Identify which cell holds the provided text, then report its (X, Y) central coordinate. 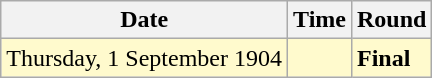
Final (391, 58)
Time (320, 20)
Round (391, 20)
Thursday, 1 September 1904 (144, 58)
Date (144, 20)
